Return (x, y) of the center of cell containing provided text 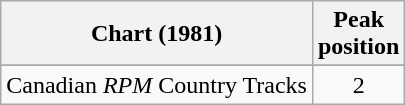
Canadian RPM Country Tracks (157, 85)
Chart (1981) (157, 34)
2 (358, 85)
Peakposition (358, 34)
